Determine the [x, y] coordinate at the center of the cell enclosing the given text.  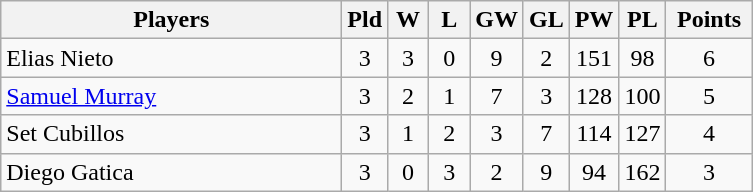
Samuel Murray [172, 96]
L [450, 20]
Pld [365, 20]
W [408, 20]
151 [594, 58]
162 [642, 172]
128 [594, 96]
114 [594, 134]
127 [642, 134]
Points [709, 20]
GW [497, 20]
Players [172, 20]
Elias Nieto [172, 58]
6 [709, 58]
Diego Gatica [172, 172]
5 [709, 96]
98 [642, 58]
Set Cubillos [172, 134]
94 [594, 172]
100 [642, 96]
PW [594, 20]
PL [642, 20]
4 [709, 134]
GL [546, 20]
